Identify which cell holds the provided text, then report its [x, y] central coordinate. 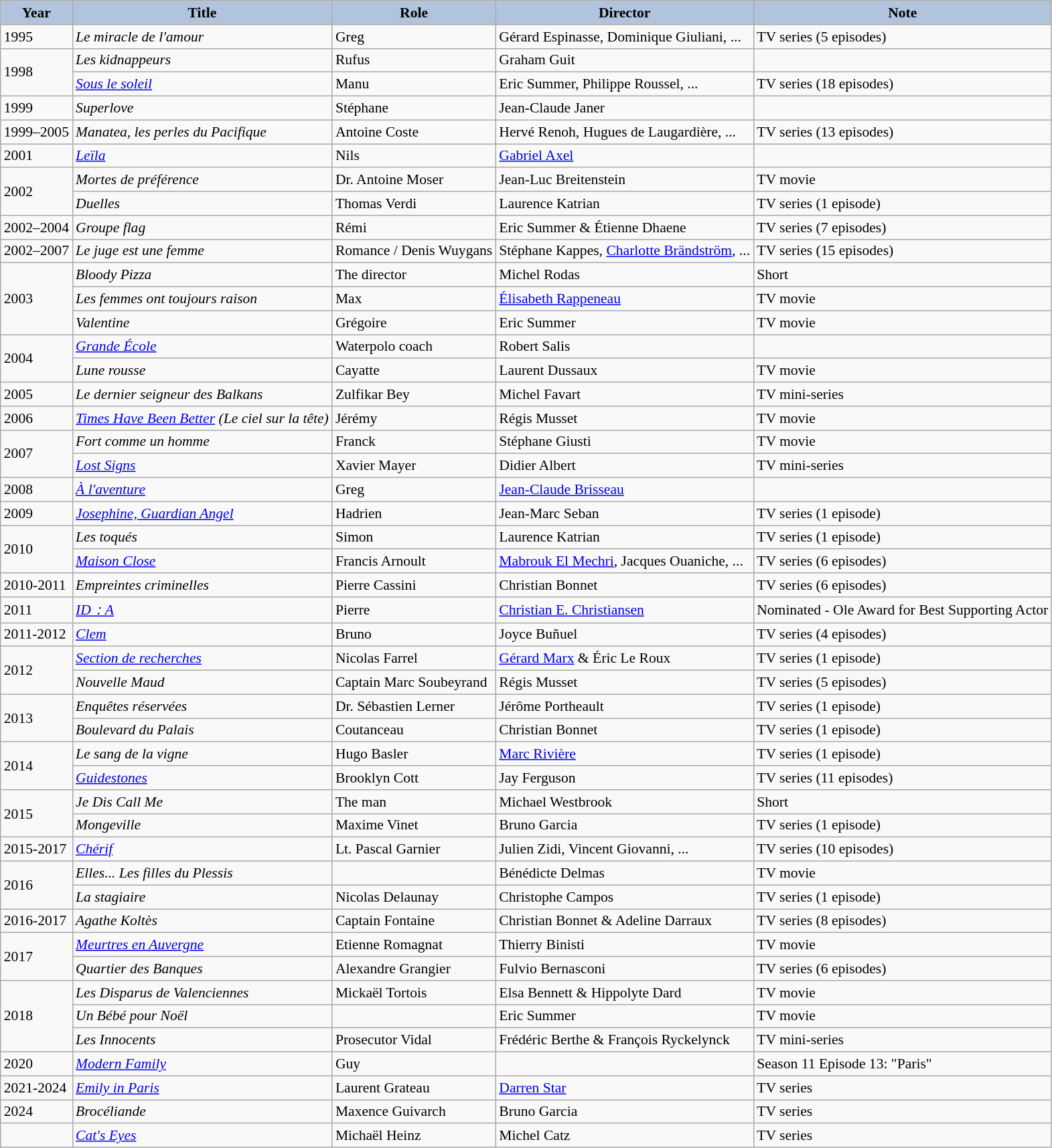
TV series (10 episodes) [903, 849]
Waterpolo coach [414, 347]
Duelles [202, 203]
2016-2017 [36, 921]
The man [414, 802]
Graham Guit [624, 60]
Laurent Dussaux [624, 371]
Christian Bonnet & Adeline Darraux [624, 921]
Le miracle de l'amour [202, 37]
Modern Family [202, 1064]
Nicolas Farrel [414, 659]
À l'aventure [202, 490]
Julien Zidi, Vincent Giovanni, ... [624, 849]
2006 [36, 418]
Title [202, 13]
Alexandre Grangier [414, 969]
Gabriel Axel [624, 156]
Élisabeth Rappeneau [624, 299]
Grégoire [414, 323]
Maxence Guivarch [414, 1112]
Nouvelle Maud [202, 683]
Emily in Paris [202, 1088]
Pierre [414, 610]
Mickaël Tortois [414, 993]
2011 [36, 610]
2020 [36, 1064]
TV series (7 episodes) [903, 228]
Captain Marc Soubeyrand [414, 683]
Times Have Been Better (Le ciel sur la tête) [202, 418]
Manu [414, 84]
Fulvio Bernasconi [624, 969]
1999 [36, 108]
Hadrien [414, 513]
Maxime Vinet [414, 825]
2014 [36, 766]
Francis Arnoult [414, 562]
Captain Fontaine [414, 921]
Marc Rivière [624, 754]
Gérard Marx & Éric Le Roux [624, 659]
Simon [414, 538]
Leïla [202, 156]
2012 [36, 671]
Nominated - Ole Award for Best Supporting Actor [903, 610]
Frédéric Berthe & François Ryckelynck [624, 1040]
Jean-Marc Seban [624, 513]
Guidestones [202, 778]
Jean-Luc Breitenstein [624, 180]
TV series (11 episodes) [903, 778]
Jean-Claude Janer [624, 108]
Brooklyn Cott [414, 778]
La stagiaire [202, 897]
Jérôme Portheault [624, 706]
2004 [36, 359]
Superlove [202, 108]
2002–2004 [36, 228]
2005 [36, 394]
Meurtres en Auvergne [202, 945]
Joyce Buñuel [624, 635]
Hugo Basler [414, 754]
Zulfikar Bey [414, 394]
Romance / Denis Wuygans [414, 251]
Valentine [202, 323]
Jérémy [414, 418]
Les kidnappeurs [202, 60]
2010 [36, 549]
Lune rousse [202, 371]
ID：A [202, 610]
2024 [36, 1112]
Bloody Pizza [202, 275]
Note [903, 13]
2002–2007 [36, 251]
2015 [36, 814]
2009 [36, 513]
Michael Westbrook [624, 802]
Coutanceau [414, 730]
Christophe Campos [624, 897]
Year [36, 13]
TV series (4 episodes) [903, 635]
Didier Albert [624, 466]
Elsa Bennett & Hippolyte Dard [624, 993]
Nicolas Delaunay [414, 897]
1998 [36, 72]
Michel Favart [624, 394]
Thomas Verdi [414, 203]
Eric Summer & Étienne Dhaene [624, 228]
Jay Ferguson [624, 778]
Mabrouk El Mechri, Jacques Ouaniche, ... [624, 562]
Je Dis Call Me [202, 802]
Guy [414, 1064]
Eric Summer, Philippe Roussel, ... [624, 84]
Gérard Espinasse, Dominique Giuliani, ... [624, 37]
Stéphane Kappes, Charlotte Brändström, ... [624, 251]
Le sang de la vigne [202, 754]
Etienne Romagnat [414, 945]
2003 [36, 299]
Section de recherches [202, 659]
Agathe Koltès [202, 921]
Enquêtes réservées [202, 706]
Pierre Cassini [414, 585]
Darren Star [624, 1088]
2021-2024 [36, 1088]
Le dernier seigneur des Balkans [202, 394]
Maison Close [202, 562]
Les Innocents [202, 1040]
The director [414, 275]
TV series (18 episodes) [903, 84]
Hervé Renoh, Hugues de Laugardière, ... [624, 132]
TV series (13 episodes) [903, 132]
2016 [36, 885]
Empreintes criminelles [202, 585]
Mongeville [202, 825]
1999–2005 [36, 132]
Lt. Pascal Garnier [414, 849]
Dr. Antoine Moser [414, 180]
Clem [202, 635]
Quartier des Banques [202, 969]
Sous le soleil [202, 84]
Brocéliande [202, 1112]
2008 [36, 490]
Un Bébé pour Noël [202, 1016]
Elles... Les filles du Plessis [202, 874]
Christian E. Christiansen [624, 610]
Fort comme un homme [202, 442]
2018 [36, 1016]
Dr. Sébastien Lerner [414, 706]
Thierry Binisti [624, 945]
Bruno [414, 635]
Role [414, 13]
Stéphane [414, 108]
2013 [36, 718]
Les Disparus de Valenciennes [202, 993]
Les femmes ont toujours raison [202, 299]
Manatea, les perles du Pacifique [202, 132]
Stéphane Giusti [624, 442]
Cat's Eyes [202, 1136]
Bénédicte Delmas [624, 874]
Les toqués [202, 538]
Nils [414, 156]
Le juge est une femme [202, 251]
Mortes de préférence [202, 180]
2017 [36, 957]
Robert Salis [624, 347]
Boulevard du Palais [202, 730]
Groupe flag [202, 228]
2015-2017 [36, 849]
Cayatte [414, 371]
Prosecutor Vidal [414, 1040]
Rémi [414, 228]
2011-2012 [36, 635]
1995 [36, 37]
Michaël Heinz [414, 1136]
Chérif [202, 849]
2007 [36, 454]
Director [624, 13]
Antoine Coste [414, 132]
Laurent Grateau [414, 1088]
Max [414, 299]
Season 11 Episode 13: "Paris" [903, 1064]
Franck [414, 442]
Grande École [202, 347]
2001 [36, 156]
2002 [36, 191]
Michel Catz [624, 1136]
Rufus [414, 60]
Xavier Mayer [414, 466]
TV series (15 episodes) [903, 251]
Josephine, Guardian Angel [202, 513]
Michel Rodas [624, 275]
TV series (8 episodes) [903, 921]
Lost Signs [202, 466]
2010-2011 [36, 585]
Jean-Claude Brisseau [624, 490]
